Locate the cell with the specified text and output its (X, Y) center coordinate. 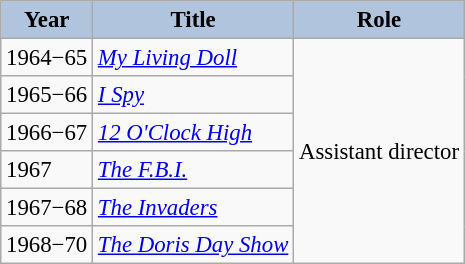
The Invaders (194, 208)
1967 (47, 170)
1964−65 (47, 58)
The F.B.I. (194, 170)
1965−66 (47, 95)
1968−70 (47, 245)
The Doris Day Show (194, 245)
My Living Doll (194, 58)
Year (47, 20)
12 O'Clock High (194, 133)
1966−67 (47, 133)
I Spy (194, 95)
1967−68 (47, 208)
Role (380, 20)
Title (194, 20)
